Search for the cell housing the specified text and yield its (x, y) center coordinate. 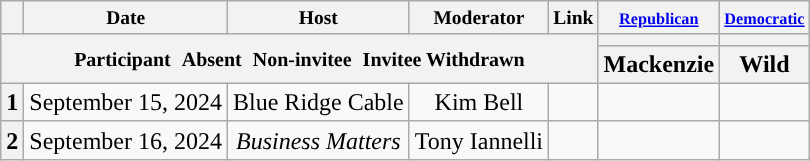
Mackenzie (659, 64)
Moderator (478, 18)
2 (12, 140)
Business Matters (319, 140)
Kim Bell (478, 102)
Link (574, 18)
1 (12, 102)
Wild (765, 64)
Democratic (765, 18)
Host (319, 18)
September 15, 2024 (126, 102)
Tony Iannelli (478, 140)
Blue Ridge Cable (319, 102)
Participant Absent Non-invitee Invitee Withdrawn (300, 58)
Republican (659, 18)
Date (126, 18)
September 16, 2024 (126, 140)
